Detect which cell encompasses the target text, then output its (x, y) center coordinate. 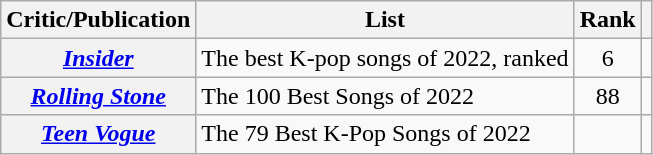
List (385, 20)
The 79 Best K-Pop Songs of 2022 (385, 134)
The 100 Best Songs of 2022 (385, 96)
6 (608, 58)
Rank (608, 20)
Insider (98, 58)
88 (608, 96)
Critic/Publication (98, 20)
Rolling Stone (98, 96)
Teen Vogue (98, 134)
The best K-pop songs of 2022, ranked (385, 58)
